Return the [x, y] coordinate for the center point of the cell that contains the specified text.  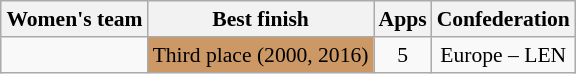
Best finish [261, 19]
5 [403, 55]
Third place (2000, 2016) [261, 55]
Europe – LEN [504, 55]
Apps [403, 19]
Women's team [74, 19]
Confederation [504, 19]
